Identify which cell holds the provided text, then report its (X, Y) central coordinate. 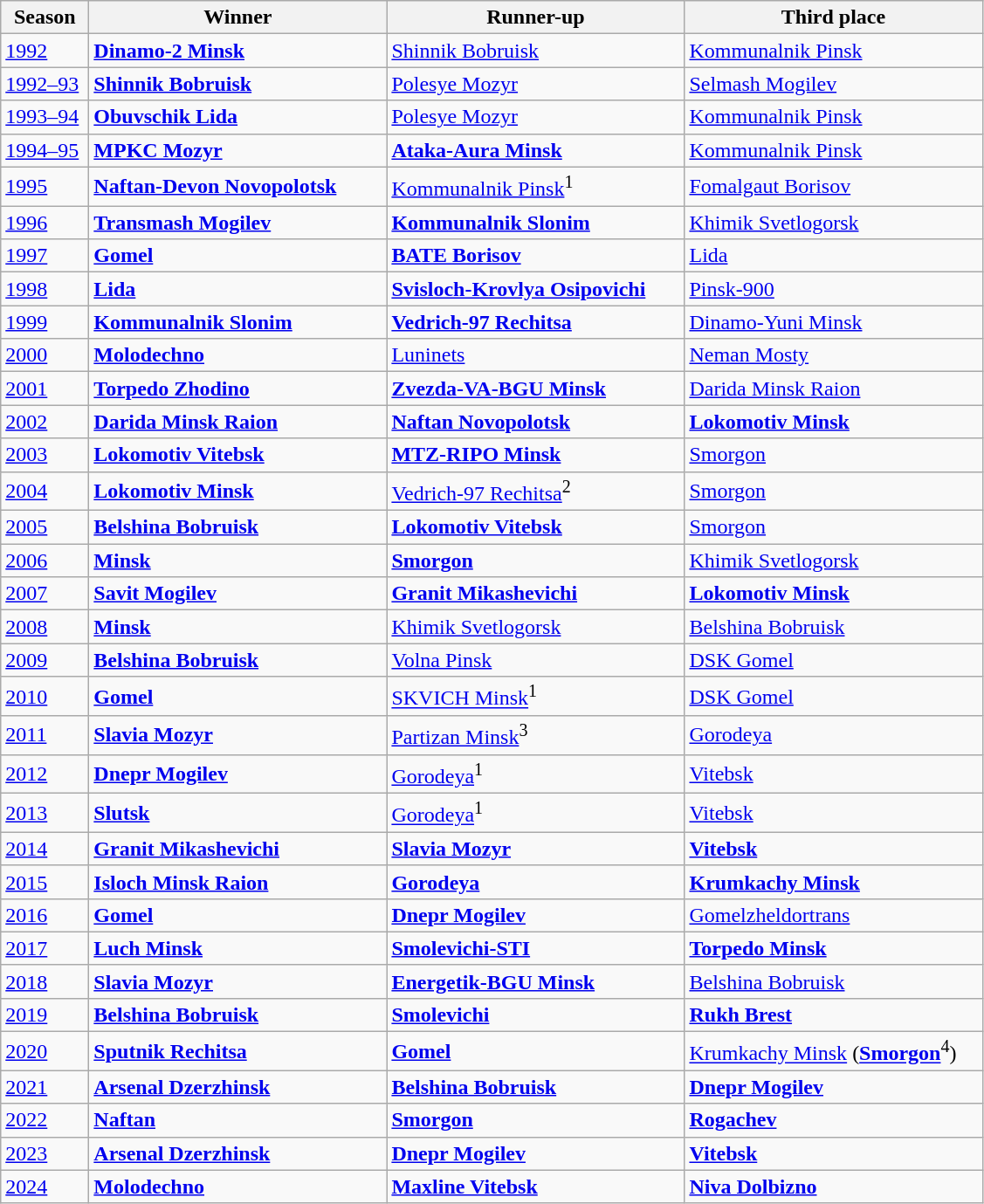
Volna Pinsk (536, 660)
Naftan (237, 1120)
2009 (45, 660)
2000 (45, 355)
2015 (45, 882)
1998 (45, 289)
1997 (45, 256)
Slutsk (237, 814)
2010 (45, 697)
Ataka-Aura Minsk (536, 150)
Runner-up (536, 17)
Maxline Vitebsk (536, 1187)
2005 (45, 527)
Neman Mosty (833, 355)
MPKC Mozyr (237, 150)
1995 (45, 187)
Rukh Brest (833, 1015)
2003 (45, 455)
Luch Minsk (237, 948)
Selmash Mogilev (833, 84)
Dinamo-2 Minsk (237, 51)
Naftan-Devon Novopolotsk (237, 187)
Smolevichi-STI (536, 948)
2004 (45, 491)
2017 (45, 948)
2016 (45, 915)
2006 (45, 561)
2013 (45, 814)
Energetik-BGU Minsk (536, 981)
Rogachev (833, 1120)
Third place (833, 17)
2023 (45, 1153)
Luninets (536, 355)
Krumkachy Minsk (Smorgon4) (833, 1051)
Naftan Novopolotsk (536, 422)
1992 (45, 51)
2020 (45, 1051)
Svisloch-Krovlya Osipovichi (536, 289)
2012 (45, 774)
Obuvschik Lida (237, 117)
Smolevichi (536, 1015)
2022 (45, 1120)
Zvezda-VA-BGU Minsk (536, 389)
Gomelzheldortrans (833, 915)
2001 (45, 389)
1999 (45, 322)
2019 (45, 1015)
Isloch Minsk Raion (237, 882)
Partizan Minsk3 (536, 735)
MTZ-RIPO Minsk (536, 455)
Dinamo-Yuni Minsk (833, 322)
BATE Borisov (536, 256)
Winner (237, 17)
Niva Dolbizno (833, 1187)
Transmash Mogilev (237, 223)
Torpedo Minsk (833, 948)
Season (45, 17)
2014 (45, 849)
2011 (45, 735)
Vedrich-97 Rechitsa (536, 322)
Fomalgaut Borisov (833, 187)
Pinsk-900 (833, 289)
Kommunalnik Pinsk1 (536, 187)
2002 (45, 422)
1994–95 (45, 150)
Sputnik Rechitsa (237, 1051)
2007 (45, 594)
1992–93 (45, 84)
Torpedo Zhodino (237, 389)
Savit Mogilev (237, 594)
2021 (45, 1087)
1996 (45, 223)
2008 (45, 627)
2018 (45, 981)
1993–94 (45, 117)
Vedrich-97 Rechitsa2 (536, 491)
Krumkachy Minsk (833, 882)
SKVICH Minsk1 (536, 697)
2024 (45, 1187)
